From the cell containing the given text, extract its center point as [x, y] coordinate. 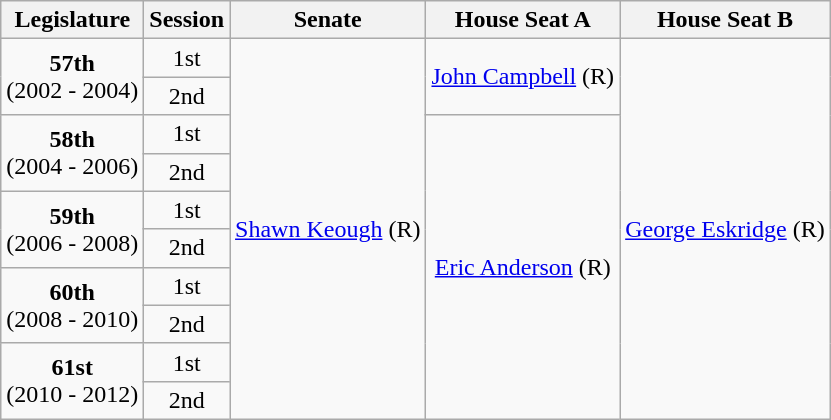
Shawn Keough (R) [328, 230]
George Eskridge (R) [726, 230]
Session [187, 20]
61st (2010 - 2012) [72, 381]
60th (2008 - 2010) [72, 305]
59th (2006 - 2008) [72, 229]
Senate [328, 20]
Eric Anderson (R) [523, 267]
House Seat B [726, 20]
57th (2002 - 2004) [72, 77]
John Campbell (R) [523, 77]
58th (2004 - 2006) [72, 153]
House Seat A [523, 20]
Legislature [72, 20]
